Scan for the cell matching the given text and deliver its (X, Y) coordinate at center. 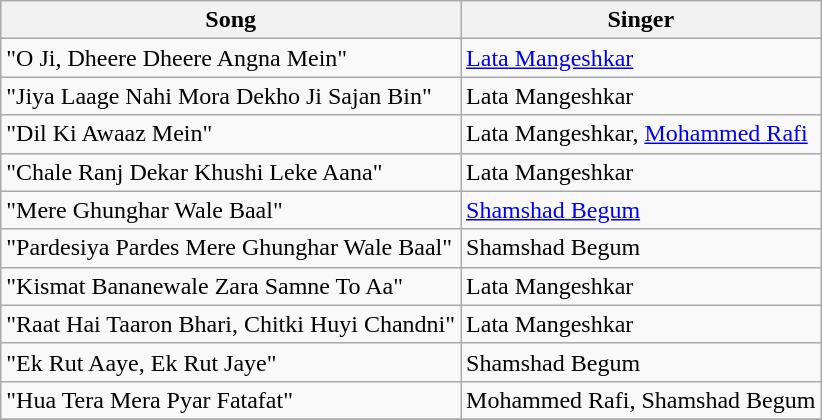
"Jiya Laage Nahi Mora Dekho Ji Sajan Bin" (231, 96)
"Pardesiya Pardes Mere Ghunghar Wale Baal" (231, 248)
Song (231, 20)
"Kismat Bananewale Zara Samne To Aa" (231, 286)
"Hua Tera Mera Pyar Fatafat" (231, 400)
"Dil Ki Awaaz Mein" (231, 134)
"Ek Rut Aaye, Ek Rut Jaye" (231, 362)
Singer (641, 20)
"O Ji, Dheere Dheere Angna Mein" (231, 58)
Mohammed Rafi, Shamshad Begum (641, 400)
"Mere Ghunghar Wale Baal" (231, 210)
"Raat Hai Taaron Bhari, Chitki Huyi Chandni" (231, 324)
"Chale Ranj Dekar Khushi Leke Aana" (231, 172)
Lata Mangeshkar, Mohammed Rafi (641, 134)
